For the text-containing cell, return its midpoint in [x, y] coordinate format. 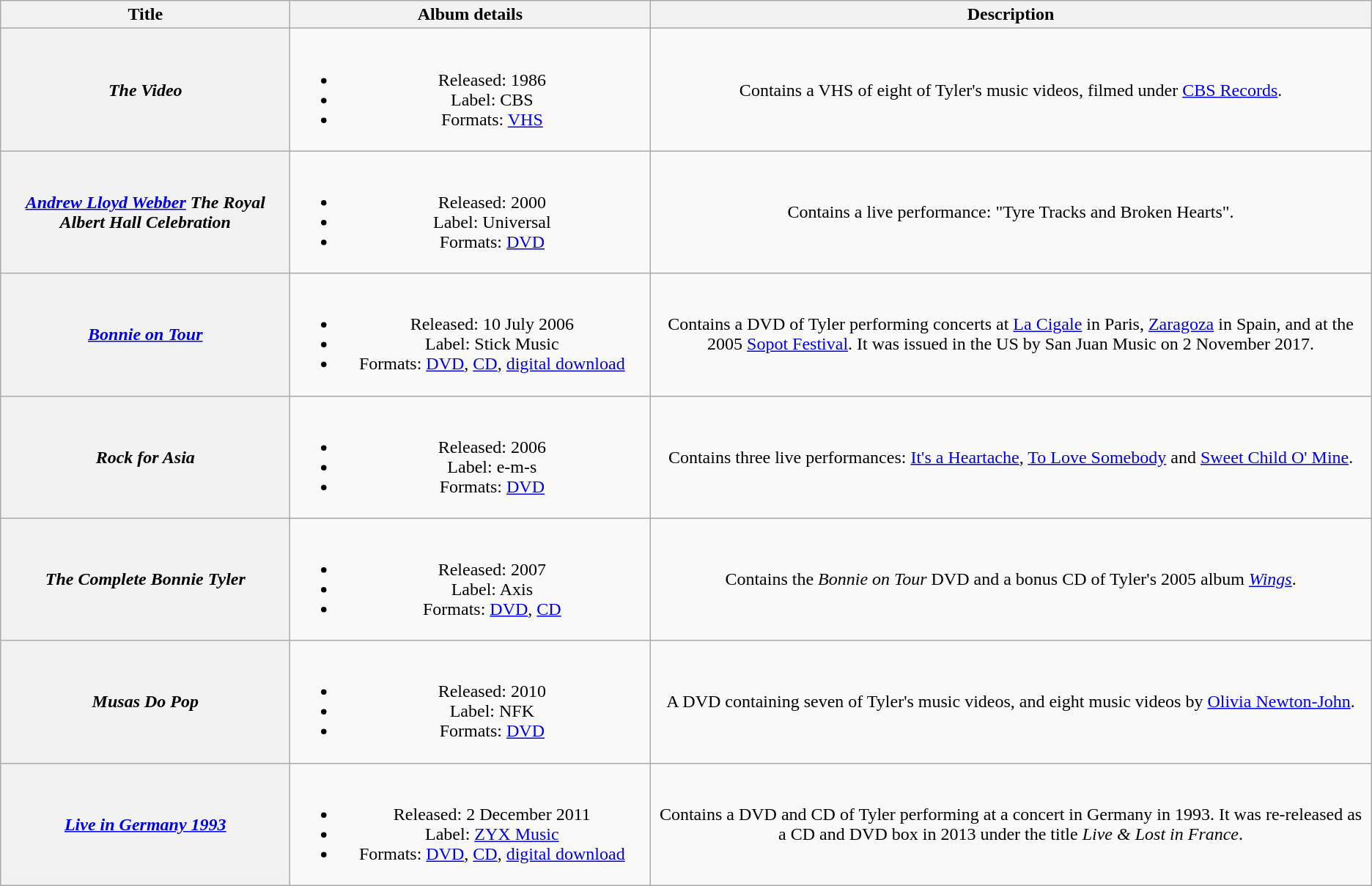
Album details [471, 15]
Rock for Asia [145, 457]
Released: 1986Label: CBSFormats: VHS [471, 89]
Title [145, 15]
Released: 2006Label: e-m-sFormats: DVD [471, 457]
Live in Germany 1993 [145, 824]
Bonnie on Tour [145, 334]
Released: 2000Label: UniversalFormats: DVD [471, 213]
A DVD containing seven of Tyler's music videos, and eight music videos by Olivia Newton-John. [1011, 702]
Released: 2 December 2011Label: ZYX MusicFormats: DVD, CD, digital download [471, 824]
Released: 2007Label: AxisFormats: DVD, CD [471, 579]
Released: 2010Label: NFKFormats: DVD [471, 702]
Contains a live performance: "Tyre Tracks and Broken Hearts". [1011, 213]
Description [1011, 15]
Released: 10 July 2006Label: Stick MusicFormats: DVD, CD, digital download [471, 334]
The Complete Bonnie Tyler [145, 579]
Musas Do Pop [145, 702]
The Video [145, 89]
Contains the Bonnie on Tour DVD and a bonus CD of Tyler's 2005 album Wings. [1011, 579]
Andrew Lloyd Webber The Royal Albert Hall Celebration [145, 213]
Contains a VHS of eight of Tyler's music videos, filmed under CBS Records. [1011, 89]
Contains three live performances: It's a Heartache, To Love Somebody and Sweet Child O' Mine. [1011, 457]
